Pinpoint the cell where the given text exists, returning its [X, Y] midpoint coordinate. 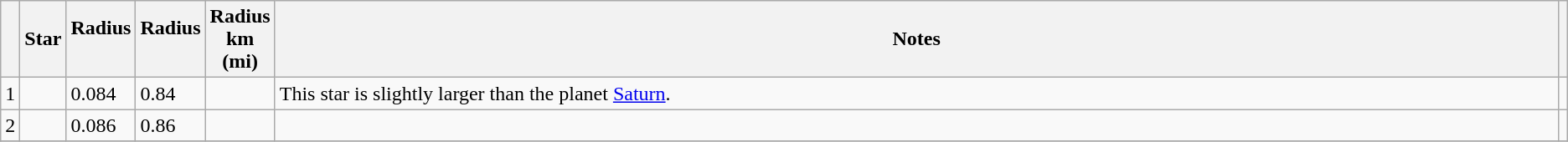
Radiuskm(mi) [240, 39]
Notes [916, 39]
0.086 [101, 125]
1 [10, 94]
0.084 [101, 94]
Star [44, 39]
0.86 [171, 125]
0.84 [171, 94]
2 [10, 125]
This star is slightly larger than the planet Saturn. [916, 94]
